Return the [X, Y] coordinate for the center point of the cell that contains the specified text.  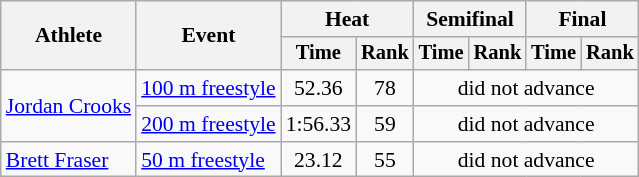
Event [208, 36]
100 m freestyle [208, 88]
Athlete [68, 36]
78 [385, 88]
Jordan Crooks [68, 106]
52.36 [318, 88]
Heat [348, 19]
Final [582, 19]
200 m freestyle [208, 124]
1:56.33 [318, 124]
Semifinal [470, 19]
59 [385, 124]
